From the cell containing the given text, extract its center point as [x, y] coordinate. 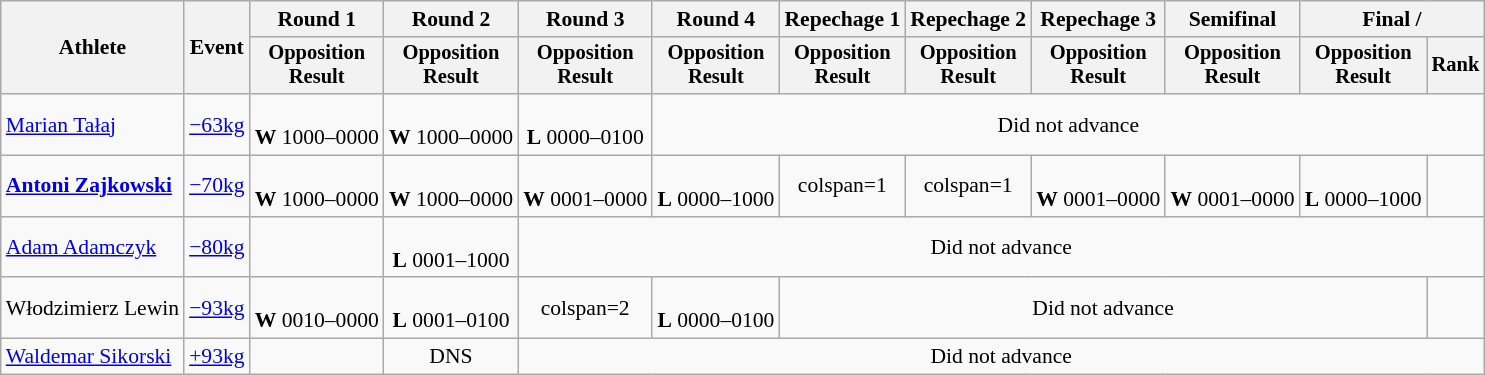
Round 4 [716, 19]
Round 3 [585, 19]
DNS [451, 357]
−63kg [216, 124]
+93kg [216, 357]
Event [216, 48]
Round 1 [317, 19]
Adam Adamczyk [92, 248]
Athlete [92, 48]
−80kg [216, 248]
Repechage 2 [968, 19]
−70kg [216, 186]
Marian Tałaj [92, 124]
Semifinal [1232, 19]
Rank [1456, 66]
Repechage 3 [1098, 19]
Antoni Zajkowski [92, 186]
colspan=2 [585, 308]
Round 2 [451, 19]
L 0001–0100 [451, 308]
Waldemar Sikorski [92, 357]
Final / [1392, 19]
Włodzimierz Lewin [92, 308]
L 0001–1000 [451, 248]
W 0010–0000 [317, 308]
Repechage 1 [842, 19]
−93kg [216, 308]
